Locate the cell with the specified text and output its (x, y) center coordinate. 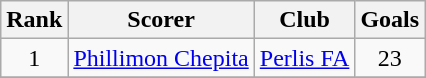
Phillimon Chepita (161, 58)
Scorer (161, 20)
1 (34, 58)
23 (390, 58)
Perlis FA (304, 58)
Club (304, 20)
Goals (390, 20)
Rank (34, 20)
